Locate the cell with the specified text and output its (x, y) center coordinate. 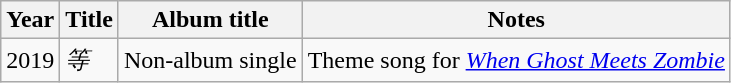
Theme song for When Ghost Meets Zombie (516, 60)
Notes (516, 20)
Title (90, 20)
Album title (210, 20)
Non-album single (210, 60)
等 (90, 60)
Year (30, 20)
2019 (30, 60)
